Determine the (x, y) coordinate at the center of the cell enclosing the given text.  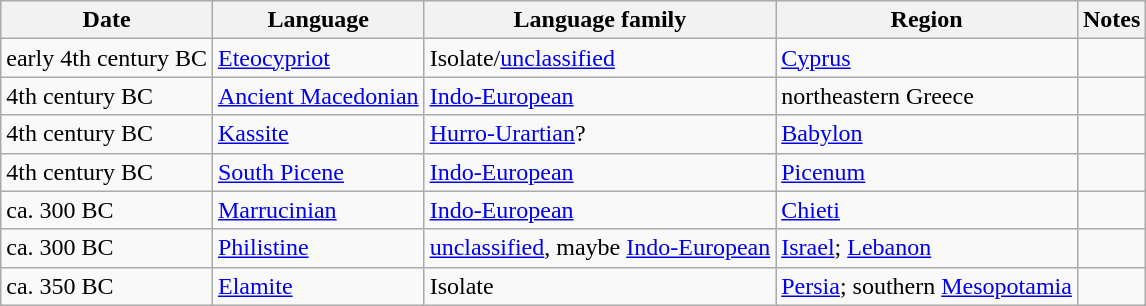
northeastern Greece (927, 96)
Israel; Lebanon (927, 248)
Hurro-Urartian? (600, 134)
Marrucinian (318, 210)
South Picene (318, 172)
Eteocypriot (318, 58)
ca. 350 BC (107, 286)
Philistine (318, 248)
Persia; southern Mesopotamia (927, 286)
Picenum (927, 172)
Notes (1111, 20)
Chieti (927, 210)
Babylon (927, 134)
unclassified, maybe Indo-European (600, 248)
Language family (600, 20)
Elamite (318, 286)
Date (107, 20)
Cyprus (927, 58)
Region (927, 20)
Language (318, 20)
Kassite (318, 134)
Ancient Macedonian (318, 96)
Isolate (600, 286)
Isolate/unclassified (600, 58)
early 4th century BC (107, 58)
